Locate the cell with the specified text and output its [x, y] center coordinate. 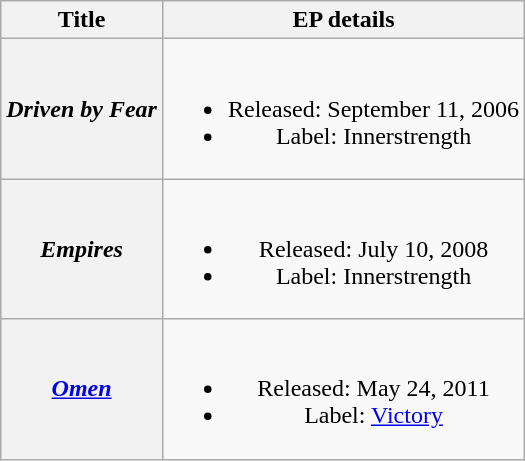
Title [82, 20]
EP details [343, 20]
Released: September 11, 2006Label: Innerstrength [343, 109]
Omen [82, 389]
Released: July 10, 2008Label: Innerstrength [343, 249]
Released: May 24, 2011Label: Victory [343, 389]
Driven by Fear [82, 109]
Empires [82, 249]
